Provide the (X, Y) coordinate of the cell's center where the given text is located.  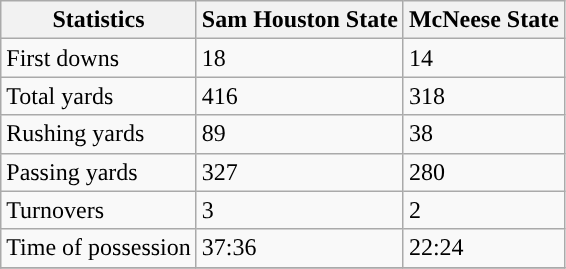
Passing yards (99, 172)
18 (300, 58)
Rushing yards (99, 134)
327 (300, 172)
McNeese State (484, 20)
318 (484, 96)
Total yards (99, 96)
Time of possession (99, 248)
14 (484, 58)
3 (300, 210)
416 (300, 96)
37:36 (300, 248)
89 (300, 134)
First downs (99, 58)
Sam Houston State (300, 20)
Statistics (99, 20)
2 (484, 210)
22:24 (484, 248)
Turnovers (99, 210)
38 (484, 134)
280 (484, 172)
